Return (X, Y) of the center of cell containing provided text 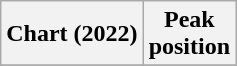
Chart (2022) (72, 34)
Peakposition (189, 34)
